Determine the (x, y) coordinate at the center of the cell enclosing the given text.  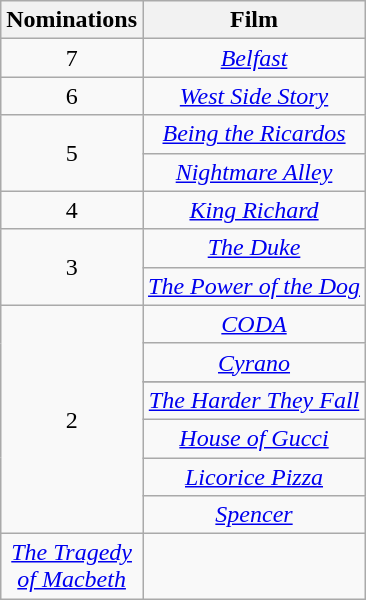
King Richard (254, 210)
Nominations (72, 20)
3 (72, 267)
5 (72, 153)
7 (72, 58)
The Duke (254, 248)
West Side Story (254, 96)
Being the Ricardos (254, 134)
The Power of the Dog (254, 286)
The Harder They Fall (254, 400)
Licorice Pizza (254, 477)
Nightmare Alley (254, 172)
Belfast (254, 58)
6 (72, 96)
House of Gucci (254, 438)
Spencer (254, 515)
The Tragedy of Macbeth (72, 566)
CODA (254, 324)
4 (72, 210)
Cyrano (254, 362)
Film (254, 20)
2 (72, 419)
